For the text-containing cell, return its midpoint in (x, y) coordinate format. 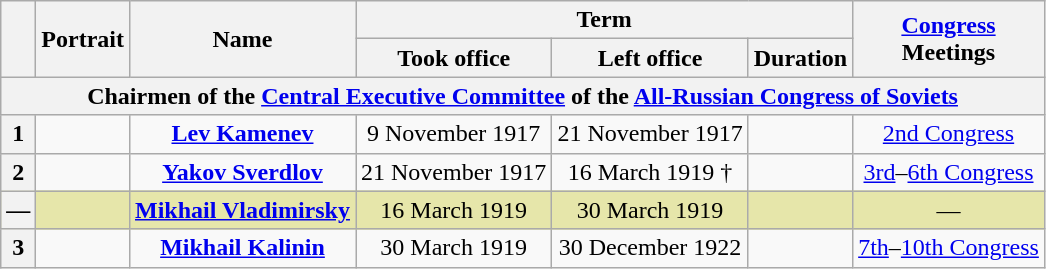
Lev Kamenev (242, 134)
9 November 1917 (454, 134)
16 March 1919 † (650, 172)
Term (604, 20)
Left office (650, 58)
3rd–6th Congress (949, 172)
Chairmen of the Central Executive Committee of the All-Russian Congress of Soviets (523, 96)
2nd Congress (949, 134)
1 (18, 134)
Duration (800, 58)
2 (18, 172)
Mikhail Vladimirsky (242, 210)
Portrait (83, 39)
Took office (454, 58)
30 December 1922 (650, 248)
Mikhail Kalinin (242, 248)
16 March 1919 (454, 210)
Name (242, 39)
3 (18, 248)
7th–10th Congress (949, 248)
CongressMeetings (949, 39)
Yakov Sverdlov (242, 172)
